Capture the cell that displays the provided text and extract its (X, Y) central coordinate. 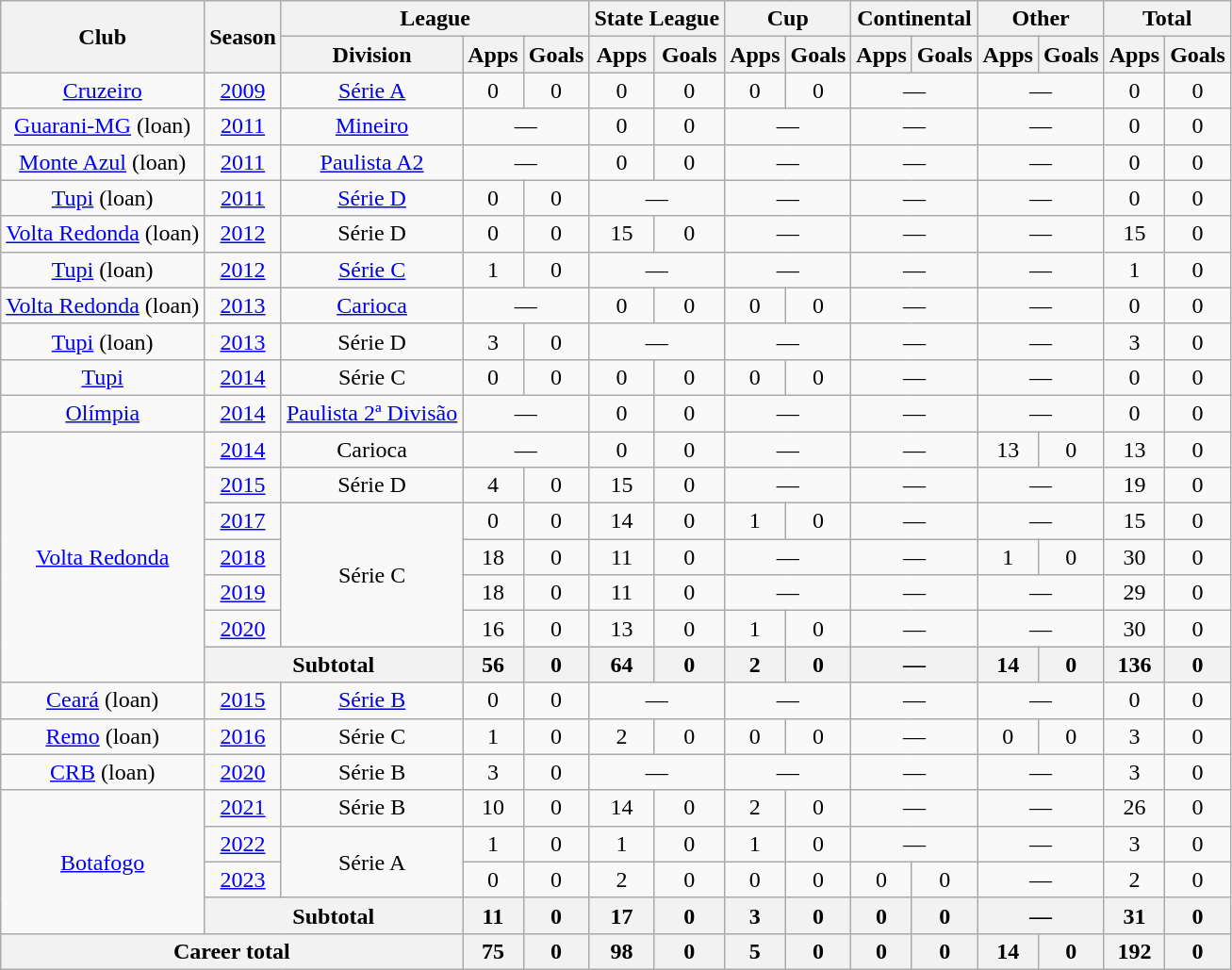
64 (622, 665)
Mineiro (371, 126)
56 (493, 665)
Cruzeiro (103, 90)
Other (1041, 19)
State League (657, 19)
Continental (914, 19)
136 (1134, 665)
Paulista 2ª Divisão (371, 413)
Club (103, 37)
Olímpia (103, 413)
Tupi (103, 377)
Total (1167, 19)
17 (622, 915)
Remo (loan) (103, 736)
League (435, 19)
2019 (243, 593)
5 (755, 951)
31 (1134, 915)
19 (1134, 485)
Paulista A2 (371, 162)
26 (1134, 808)
Botafogo (103, 862)
Season (243, 37)
75 (493, 951)
2009 (243, 90)
Career total (232, 951)
Monte Azul (loan) (103, 162)
Volta Redonda (103, 557)
2018 (243, 557)
10 (493, 808)
4 (493, 485)
Ceará (loan) (103, 700)
2016 (243, 736)
Guarani-MG (loan) (103, 126)
29 (1134, 593)
Division (371, 55)
2017 (243, 521)
Cup (788, 19)
CRB (loan) (103, 772)
2023 (243, 880)
2021 (243, 808)
16 (493, 629)
2022 (243, 844)
98 (622, 951)
192 (1134, 951)
